For the text-containing cell, return its midpoint in [X, Y] coordinate format. 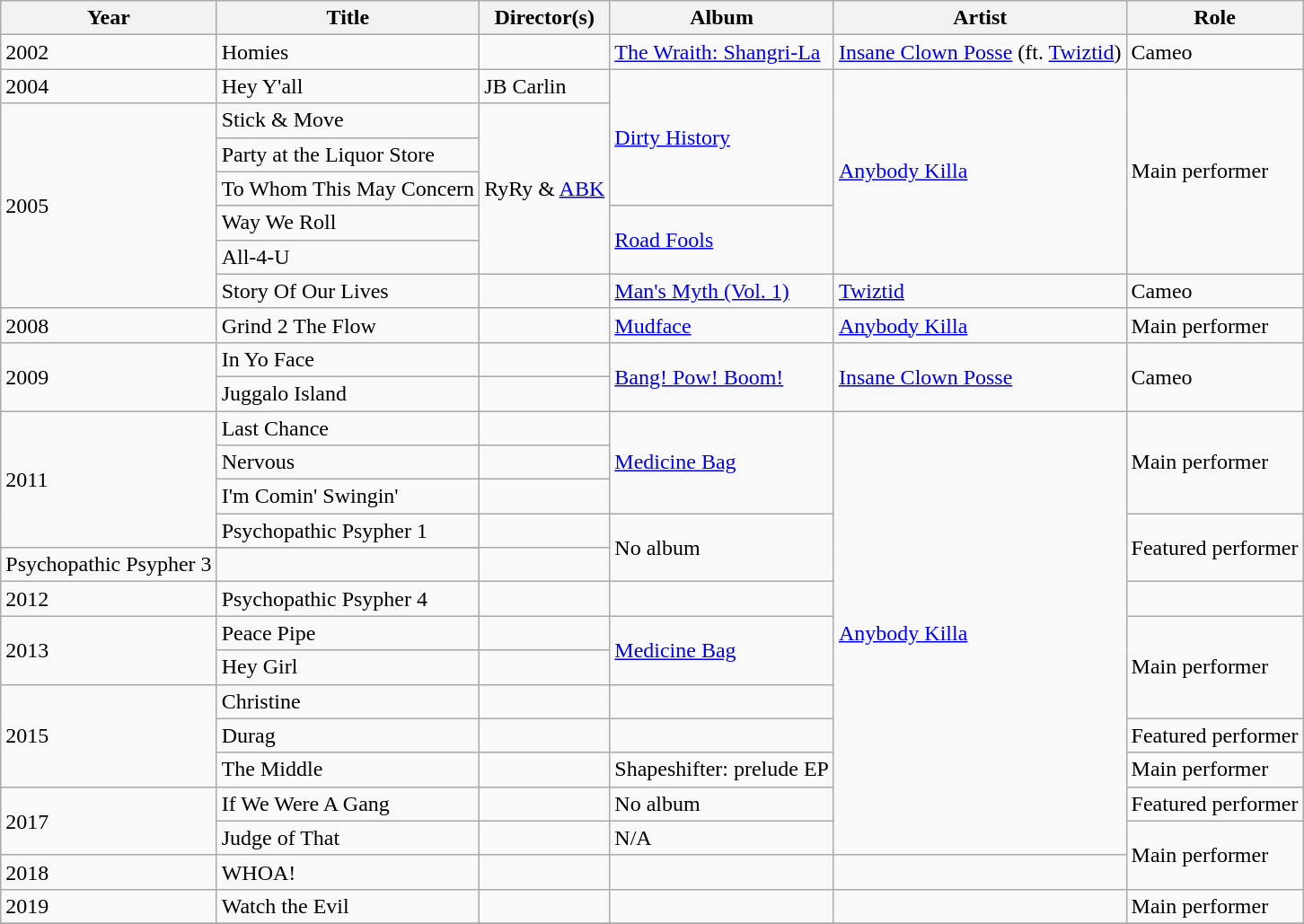
The Wraith: Shangri-La [722, 52]
2012 [109, 599]
Title [348, 18]
To Whom This May Concern [348, 189]
2002 [109, 52]
Hey Y'all [348, 86]
All-4-U [348, 257]
Watch the Evil [348, 906]
Story Of Our Lives [348, 291]
Psychopathic Psypher 4 [348, 599]
Shapeshifter: prelude EP [722, 770]
2018 [109, 872]
Christine [348, 701]
Psychopathic Psypher 1 [348, 531]
I'm Comin' Swingin' [348, 497]
Juggalo Island [348, 393]
2005 [109, 206]
Bang! Pow! Boom! [722, 376]
Homies [348, 52]
2011 [109, 480]
N/A [722, 838]
Judge of That [348, 838]
Insane Clown Posse (ft. Twiztid) [980, 52]
Psychopathic Psypher 3 [109, 565]
JB Carlin [544, 86]
The Middle [348, 770]
2013 [109, 650]
Role [1214, 18]
Party at the Liquor Store [348, 154]
Grind 2 The Flow [348, 325]
2009 [109, 376]
Twiztid [980, 291]
WHOA! [348, 872]
If We Were A Gang [348, 804]
Mudface [722, 325]
Nervous [348, 462]
Stick & Move [348, 120]
RyRy & ABK [544, 189]
In Yo Face [348, 359]
Durag [348, 735]
2019 [109, 906]
2008 [109, 325]
Director(s) [544, 18]
Road Fools [722, 240]
Album [722, 18]
Peace Pipe [348, 633]
2017 [109, 821]
Dirty History [722, 137]
Artist [980, 18]
Insane Clown Posse [980, 376]
Year [109, 18]
2015 [109, 735]
Hey Girl [348, 667]
Way We Roll [348, 223]
2004 [109, 86]
Man's Myth (Vol. 1) [722, 291]
Last Chance [348, 428]
